Provide the (X, Y) coordinate of the cell's center where the given text is located.  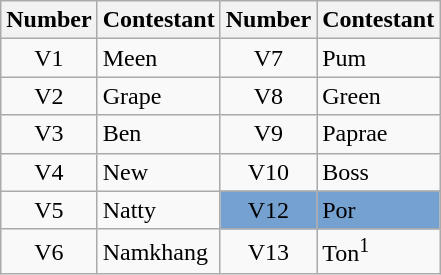
Natty (158, 210)
Boss (378, 172)
Meen (158, 58)
V4 (49, 172)
V6 (49, 252)
Pum (378, 58)
V3 (49, 134)
V5 (49, 210)
Paprae (378, 134)
V9 (268, 134)
Ton1 (378, 252)
Grape (158, 96)
V1 (49, 58)
V8 (268, 96)
Ben (158, 134)
V10 (268, 172)
Por (378, 210)
V7 (268, 58)
Namkhang (158, 252)
V13 (268, 252)
New (158, 172)
V12 (268, 210)
V2 (49, 96)
Green (378, 96)
